From the cell containing the given text, extract its center point as (x, y) coordinate. 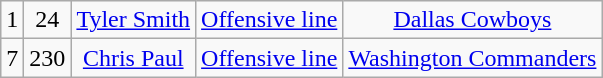
Washington Commanders (472, 58)
230 (48, 58)
Dallas Cowboys (472, 20)
Tyler Smith (134, 20)
1 (12, 20)
24 (48, 20)
Chris Paul (134, 58)
7 (12, 58)
